Return [X, Y] of the center of cell containing provided text 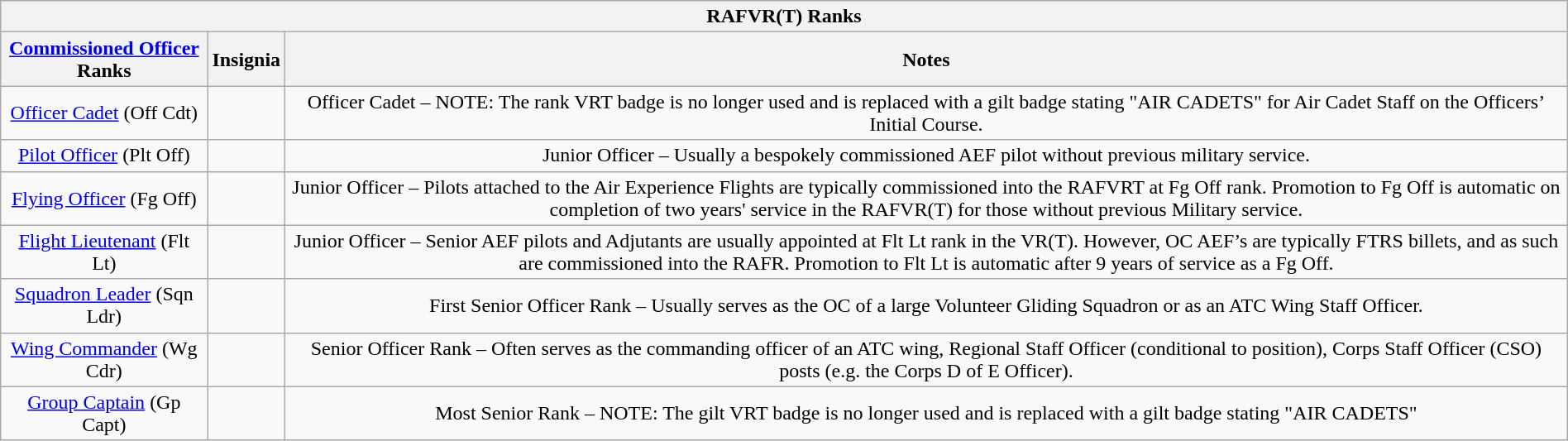
RAFVR(T) Ranks [784, 17]
Pilot Officer (Plt Off) [104, 156]
Flight Lieutenant (Flt Lt) [104, 252]
Wing Commander (Wg Cdr) [104, 359]
Group Captain (Gp Capt) [104, 414]
Junior Officer – Usually a bespokely commissioned AEF pilot without previous military service. [926, 156]
Commissioned Officer Ranks [104, 60]
Flying Officer (Fg Off) [104, 199]
First Senior Officer Rank – Usually serves as the OC of a large Volunteer Gliding Squadron or as an ATC Wing Staff Officer. [926, 306]
Squadron Leader (Sqn Ldr) [104, 306]
Insignia [246, 60]
Officer Cadet (Off Cdt) [104, 113]
Most Senior Rank – NOTE: The gilt VRT badge is no longer used and is replaced with a gilt badge stating "AIR CADETS" [926, 414]
Notes [926, 60]
